Find where the given text appears and provide that cell's center as (X, Y) coordinate. 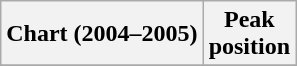
Peakposition (249, 34)
Chart (2004–2005) (102, 34)
